Locate the cell with the specified text and output its (X, Y) center coordinate. 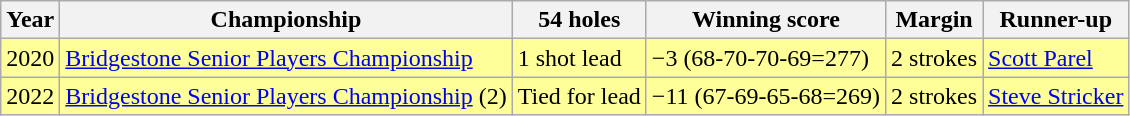
2020 (30, 58)
Margin (934, 20)
2022 (30, 96)
Bridgestone Senior Players Championship (286, 58)
Steve Stricker (1056, 96)
−3 (68-70-70-69=277) (766, 58)
Bridgestone Senior Players Championship (2) (286, 96)
1 shot lead (579, 58)
Year (30, 20)
Tied for lead (579, 96)
54 holes (579, 20)
−11 (67-69-65-68=269) (766, 96)
Scott Parel (1056, 58)
Winning score (766, 20)
Runner-up (1056, 20)
Championship (286, 20)
